Provide the (X, Y) coordinate of the cell's center where the given text is located.  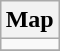
Map (30, 20)
